Capture the cell that displays the provided text and extract its [X, Y] central coordinate. 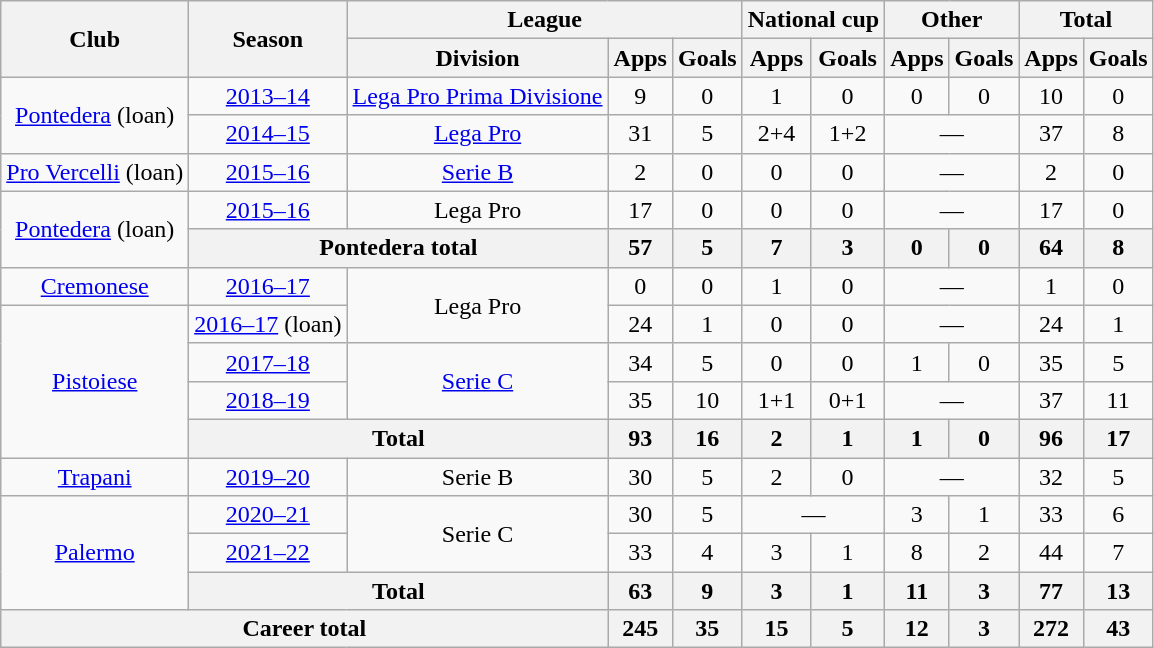
96 [1051, 438]
League [544, 20]
Trapani [95, 477]
1+2 [848, 134]
2020–21 [268, 515]
2016–17 [268, 286]
2+4 [776, 134]
272 [1051, 629]
Pontedera total [398, 248]
0+1 [848, 400]
2014–15 [268, 134]
Season [268, 39]
Palermo [95, 553]
Club [95, 39]
77 [1051, 591]
31 [640, 134]
4 [707, 553]
National cup [813, 20]
2018–19 [268, 400]
2019–20 [268, 477]
15 [776, 629]
2017–18 [268, 362]
Other [952, 20]
1+1 [776, 400]
6 [1118, 515]
44 [1051, 553]
2016–17 (loan) [268, 324]
32 [1051, 477]
Pro Vercelli (loan) [95, 172]
34 [640, 362]
63 [640, 591]
2013–14 [268, 96]
16 [707, 438]
2021–22 [268, 553]
64 [1051, 248]
43 [1118, 629]
12 [917, 629]
Division [478, 58]
57 [640, 248]
245 [640, 629]
Cremonese [95, 286]
Lega Pro Prima Divisione [478, 96]
Career total [304, 629]
13 [1118, 591]
Pistoiese [95, 381]
93 [640, 438]
